From the cell containing the given text, extract its center point as (x, y) coordinate. 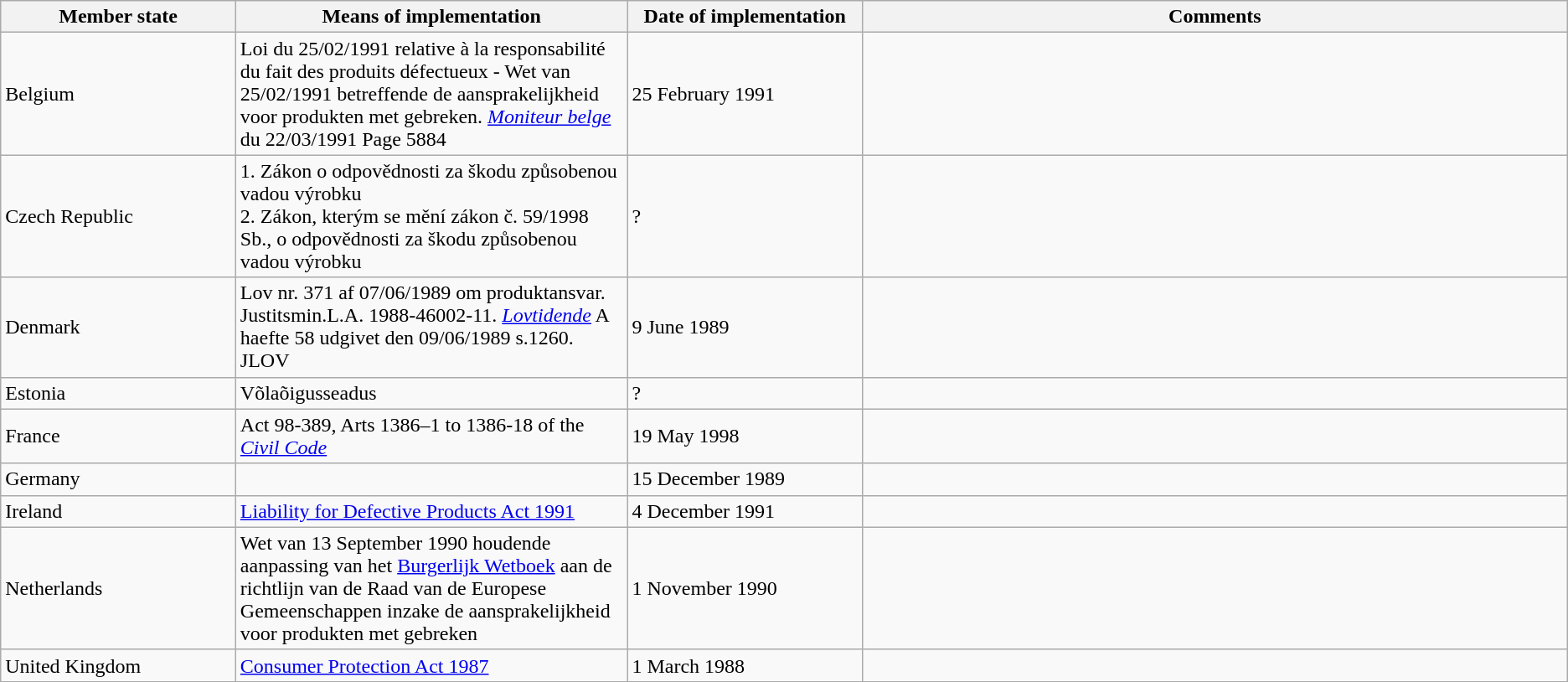
Date of implementation (745, 17)
Comments (1215, 17)
Lov nr. 371 af 07/06/1989 om produktansvar. Justitsmin.L.A. 1988-46002-11. Lovtidende A haefte 58 udgivet den 09/06/1989 s.1260. JLOV (431, 327)
Estonia (119, 393)
4 December 1991 (745, 511)
France (119, 436)
25 February 1991 (745, 94)
15 December 1989 (745, 479)
Võlaõigusseadus (431, 393)
Ireland (119, 511)
Member state (119, 17)
Czech Republic (119, 216)
Netherlands (119, 588)
United Kingdom (119, 665)
Denmark (119, 327)
Germany (119, 479)
Consumer Protection Act 1987 (431, 665)
Act 98-389, Arts 1386–1 to 1386-18 of the Civil Code (431, 436)
Belgium (119, 94)
9 June 1989 (745, 327)
Means of implementation (431, 17)
1 March 1988 (745, 665)
19 May 1998 (745, 436)
1 November 1990 (745, 588)
Liability for Defective Products Act 1991 (431, 511)
